Output the (x, y) coordinate of the center of the cell containing the given text.  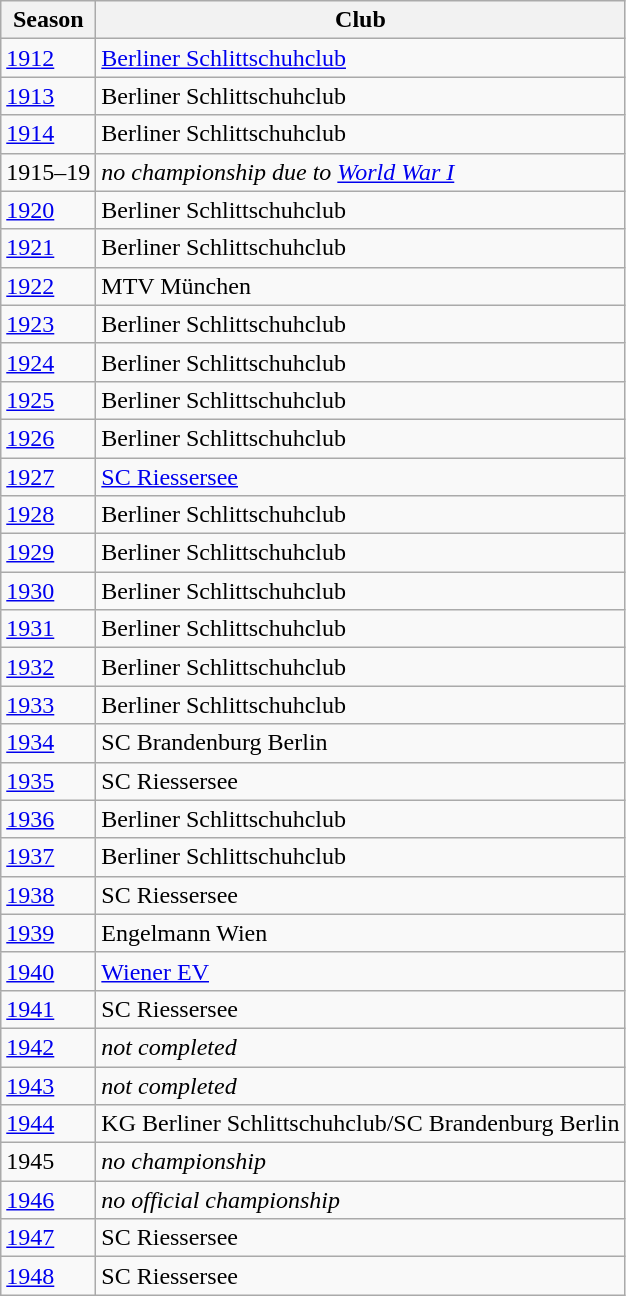
1935 (48, 781)
1924 (48, 362)
MTV München (360, 286)
1942 (48, 1047)
1926 (48, 438)
1940 (48, 971)
1938 (48, 895)
1915–19 (48, 172)
1913 (48, 96)
1914 (48, 134)
SC Brandenburg Berlin (360, 743)
1948 (48, 1276)
1933 (48, 705)
1929 (48, 553)
1922 (48, 286)
no championship due to World War I (360, 172)
Club (360, 20)
1937 (48, 857)
1939 (48, 933)
1921 (48, 248)
Season (48, 20)
no official championship (360, 1200)
1943 (48, 1085)
1945 (48, 1162)
1932 (48, 667)
1936 (48, 819)
Engelmann Wien (360, 933)
1944 (48, 1124)
no championship (360, 1162)
1927 (48, 477)
Wiener EV (360, 971)
1925 (48, 400)
1912 (48, 58)
1947 (48, 1238)
1941 (48, 1009)
1920 (48, 210)
1934 (48, 743)
1923 (48, 324)
1946 (48, 1200)
KG Berliner Schlittschuhclub/SC Brandenburg Berlin (360, 1124)
1928 (48, 515)
1931 (48, 629)
1930 (48, 591)
